Return [X, Y] of the center of cell containing provided text 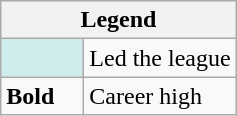
Career high [160, 96]
Led the league [160, 58]
Legend [118, 20]
Bold [42, 96]
